Return (x, y) of the center of cell containing provided text 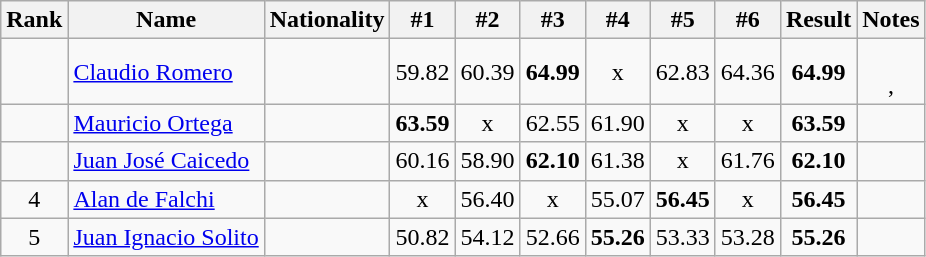
61.76 (748, 161)
61.38 (618, 161)
Rank (34, 20)
#5 (682, 20)
62.83 (682, 72)
Notes (891, 20)
#2 (488, 20)
Nationality (327, 20)
Name (166, 20)
#4 (618, 20)
Alan de Falchi (166, 199)
Mauricio Ortega (166, 123)
60.16 (422, 161)
55.07 (618, 199)
4 (34, 199)
64.36 (748, 72)
50.82 (422, 237)
62.55 (552, 123)
61.90 (618, 123)
Juan Ignacio Solito (166, 237)
Result (818, 20)
5 (34, 237)
, (891, 72)
56.40 (488, 199)
#3 (552, 20)
53.33 (682, 237)
52.66 (552, 237)
53.28 (748, 237)
Juan José Caicedo (166, 161)
54.12 (488, 237)
Claudio Romero (166, 72)
60.39 (488, 72)
58.90 (488, 161)
#6 (748, 20)
59.82 (422, 72)
#1 (422, 20)
